Determine the (X, Y) coordinate at the center of the cell enclosing the given text.  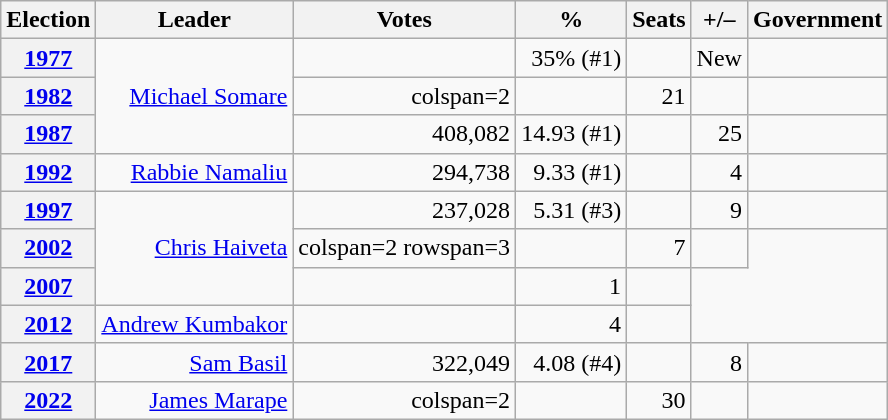
2012 (48, 324)
1987 (48, 134)
21 (659, 96)
35% (#1) (572, 58)
408,082 (404, 134)
294,738 (404, 172)
Rabbie Namaliu (194, 172)
14.93 (#1) (572, 134)
New (719, 58)
9.33 (#1) (572, 172)
colspan=2 rowspan=3 (404, 248)
1992 (48, 172)
30 (659, 400)
9 (719, 210)
5.31 (#3) (572, 210)
Sam Basil (194, 362)
Seats (659, 20)
2022 (48, 400)
2017 (48, 362)
322,049 (404, 362)
4.08 (#4) (572, 362)
25 (719, 134)
Government (817, 20)
Michael Somare (194, 96)
2002 (48, 248)
+/– (719, 20)
1 (572, 286)
1997 (48, 210)
Votes (404, 20)
1977 (48, 58)
8 (719, 362)
Election (48, 20)
Chris Haiveta (194, 248)
2007 (48, 286)
237,028 (404, 210)
Andrew Kumbakor (194, 324)
% (572, 20)
7 (659, 248)
1982 (48, 96)
James Marape (194, 400)
Leader (194, 20)
